Locate the cell with the specified text and output its (x, y) center coordinate. 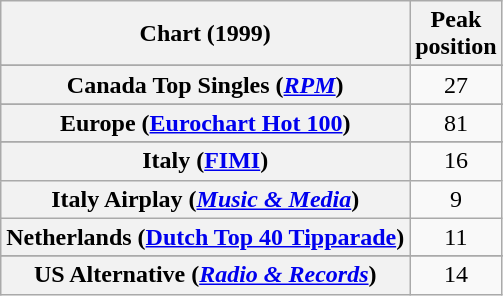
Europe (Eurochart Hot 100) (206, 123)
Italy (FIMI) (206, 161)
Canada Top Singles (RPM) (206, 85)
Peakposition (456, 34)
16 (456, 161)
Italy Airplay (Music & Media) (206, 199)
US Alternative (Radio & Records) (206, 275)
Netherlands (Dutch Top 40 Tipparade) (206, 237)
14 (456, 275)
9 (456, 199)
11 (456, 237)
Chart (1999) (206, 34)
81 (456, 123)
27 (456, 85)
